Locate the cell with the specified text and output its [X, Y] center coordinate. 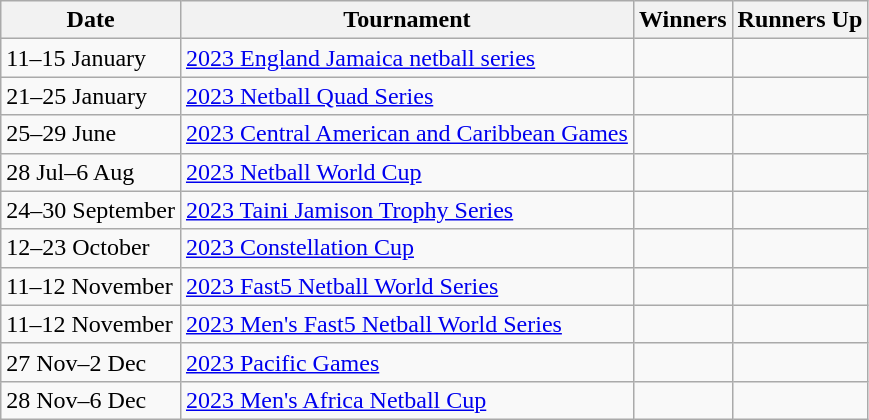
2023 Pacific Games [406, 362]
Date [91, 20]
2023 Taini Jamison Trophy Series [406, 210]
2023 Men's Africa Netball Cup [406, 400]
2023 Men's Fast5 Netball World Series [406, 324]
24–30 September [91, 210]
28 Nov–6 Dec [91, 400]
21–25 January [91, 96]
2023 Netball World Cup [406, 172]
25–29 June [91, 134]
2023 Netball Quad Series [406, 96]
11–15 January [91, 58]
Runners Up [800, 20]
2023 Constellation Cup [406, 248]
12–23 October [91, 248]
2023 Fast5 Netball World Series [406, 286]
Winners [682, 20]
2023 England Jamaica netball series [406, 58]
2023 Central American and Caribbean Games [406, 134]
28 Jul–6 Aug [91, 172]
Tournament [406, 20]
27 Nov–2 Dec [91, 362]
